Identify which cell holds the provided text, then report its [x, y] central coordinate. 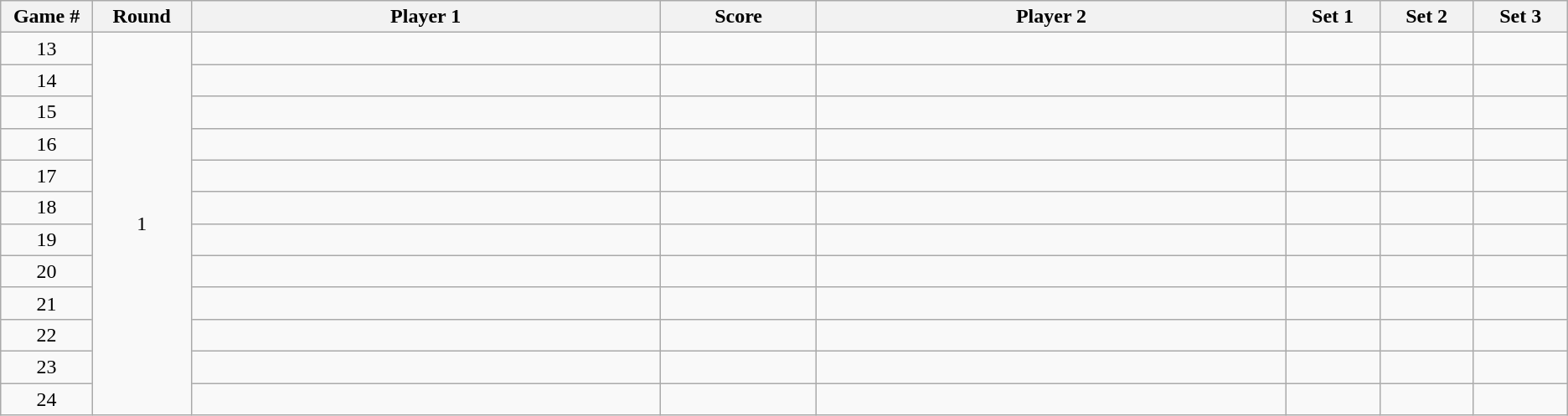
22 [47, 335]
21 [47, 303]
Player 2 [1051, 17]
14 [47, 80]
19 [47, 239]
Set 2 [1426, 17]
Player 1 [426, 17]
Round [142, 17]
17 [47, 176]
Set 1 [1333, 17]
15 [47, 112]
13 [47, 49]
16 [47, 144]
24 [47, 399]
Game # [47, 17]
Set 3 [1520, 17]
Score [739, 17]
23 [47, 367]
1 [142, 224]
20 [47, 271]
18 [47, 208]
